From the cell containing the given text, extract its center point as [X, Y] coordinate. 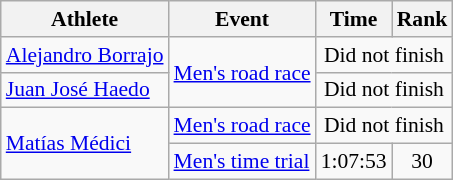
Athlete [85, 19]
1:07:53 [354, 162]
Juan José Haedo [85, 90]
Time [354, 19]
Matías Médici [85, 144]
Alejandro Borrajo [85, 55]
Rank [422, 19]
Men's time trial [242, 162]
30 [422, 162]
Event [242, 19]
